From the cell containing the given text, extract its center point as [X, Y] coordinate. 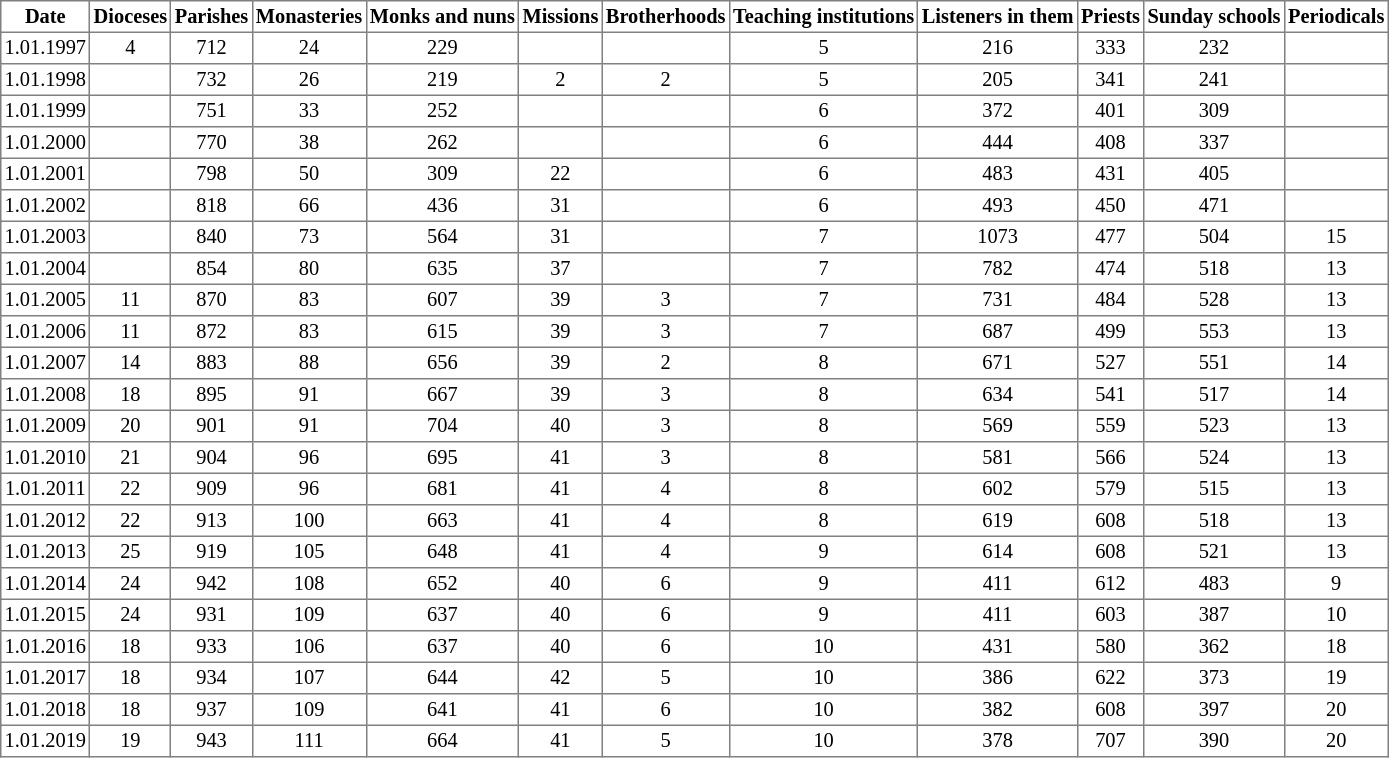
219 [442, 80]
252 [442, 111]
656 [442, 363]
523 [1214, 426]
1.01.2003 [46, 237]
782 [998, 269]
1.01.2006 [46, 332]
15 [1336, 237]
333 [1110, 48]
397 [1214, 710]
378 [998, 741]
Missions [560, 17]
436 [442, 206]
1.01.1999 [46, 111]
401 [1110, 111]
105 [309, 552]
707 [1110, 741]
1.01.1997 [46, 48]
1.01.2005 [46, 300]
Periodicals [1336, 17]
854 [212, 269]
Brotherhoods [666, 17]
569 [998, 426]
515 [1214, 489]
1.01.2002 [46, 206]
904 [212, 458]
42 [560, 678]
687 [998, 332]
648 [442, 552]
Listeners in them [998, 17]
493 [998, 206]
484 [1110, 300]
1.01.2017 [46, 678]
1.01.2012 [46, 521]
517 [1214, 395]
337 [1214, 143]
566 [1110, 458]
341 [1110, 80]
528 [1214, 300]
602 [998, 489]
1.01.2001 [46, 174]
663 [442, 521]
731 [998, 300]
931 [212, 615]
551 [1214, 363]
527 [1110, 363]
Sunday schools [1214, 17]
372 [998, 111]
80 [309, 269]
770 [212, 143]
619 [998, 521]
695 [442, 458]
477 [1110, 237]
382 [998, 710]
553 [1214, 332]
100 [309, 521]
1.01.2018 [46, 710]
1.01.2016 [46, 647]
232 [1214, 48]
580 [1110, 647]
405 [1214, 174]
1.01.2014 [46, 584]
1.01.2007 [46, 363]
37 [560, 269]
229 [442, 48]
614 [998, 552]
205 [998, 80]
262 [442, 143]
Teaching institutions [824, 17]
Dioceses [130, 17]
883 [212, 363]
106 [309, 647]
664 [442, 741]
704 [442, 426]
712 [212, 48]
1.01.2000 [46, 143]
Priests [1110, 17]
934 [212, 678]
634 [998, 395]
901 [212, 426]
499 [1110, 332]
895 [212, 395]
73 [309, 237]
641 [442, 710]
Parishes [212, 17]
108 [309, 584]
33 [309, 111]
870 [212, 300]
1073 [998, 237]
1.01.2011 [46, 489]
1.01.2008 [46, 395]
933 [212, 647]
671 [998, 363]
66 [309, 206]
909 [212, 489]
Monasteries [309, 17]
615 [442, 332]
88 [309, 363]
872 [212, 332]
564 [442, 237]
1.01.2015 [46, 615]
521 [1214, 552]
38 [309, 143]
362 [1214, 647]
524 [1214, 458]
107 [309, 678]
541 [1110, 395]
644 [442, 678]
216 [998, 48]
373 [1214, 678]
1.01.1998 [46, 80]
21 [130, 458]
1.01.2004 [46, 269]
386 [998, 678]
798 [212, 174]
450 [1110, 206]
943 [212, 741]
Monks and nuns [442, 17]
681 [442, 489]
751 [212, 111]
471 [1214, 206]
919 [212, 552]
652 [442, 584]
607 [442, 300]
942 [212, 584]
408 [1110, 143]
387 [1214, 615]
622 [1110, 678]
667 [442, 395]
635 [442, 269]
504 [1214, 237]
1.01.2009 [46, 426]
732 [212, 80]
390 [1214, 741]
937 [212, 710]
26 [309, 80]
50 [309, 174]
581 [998, 458]
840 [212, 237]
241 [1214, 80]
25 [130, 552]
Date [46, 17]
913 [212, 521]
111 [309, 741]
612 [1110, 584]
559 [1110, 426]
474 [1110, 269]
603 [1110, 615]
444 [998, 143]
1.01.2013 [46, 552]
1.01.2019 [46, 741]
1.01.2010 [46, 458]
818 [212, 206]
579 [1110, 489]
